For the text-containing cell, return its midpoint in [X, Y] coordinate format. 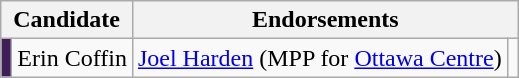
Endorsements [325, 20]
Erin Coffin [72, 58]
Candidate [67, 20]
Joel Harden (MPP for Ottawa Centre) [320, 58]
